Extract the [x, y] coordinate from the center of the cell holding the provided text.  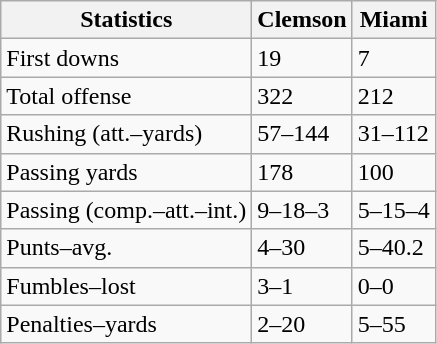
First downs [126, 58]
Statistics [126, 20]
9–18–3 [302, 210]
Passing yards [126, 172]
Clemson [302, 20]
19 [302, 58]
100 [394, 172]
Rushing (att.–yards) [126, 134]
212 [394, 96]
3–1 [302, 286]
7 [394, 58]
31–112 [394, 134]
Punts–avg. [126, 248]
Penalties–yards [126, 324]
2–20 [302, 324]
0–0 [394, 286]
5–55 [394, 324]
4–30 [302, 248]
Miami [394, 20]
Total offense [126, 96]
57–144 [302, 134]
5–40.2 [394, 248]
Passing (comp.–att.–int.) [126, 210]
322 [302, 96]
Fumbles–lost [126, 286]
178 [302, 172]
5–15–4 [394, 210]
